From the cell containing the given text, extract its center point as (x, y) coordinate. 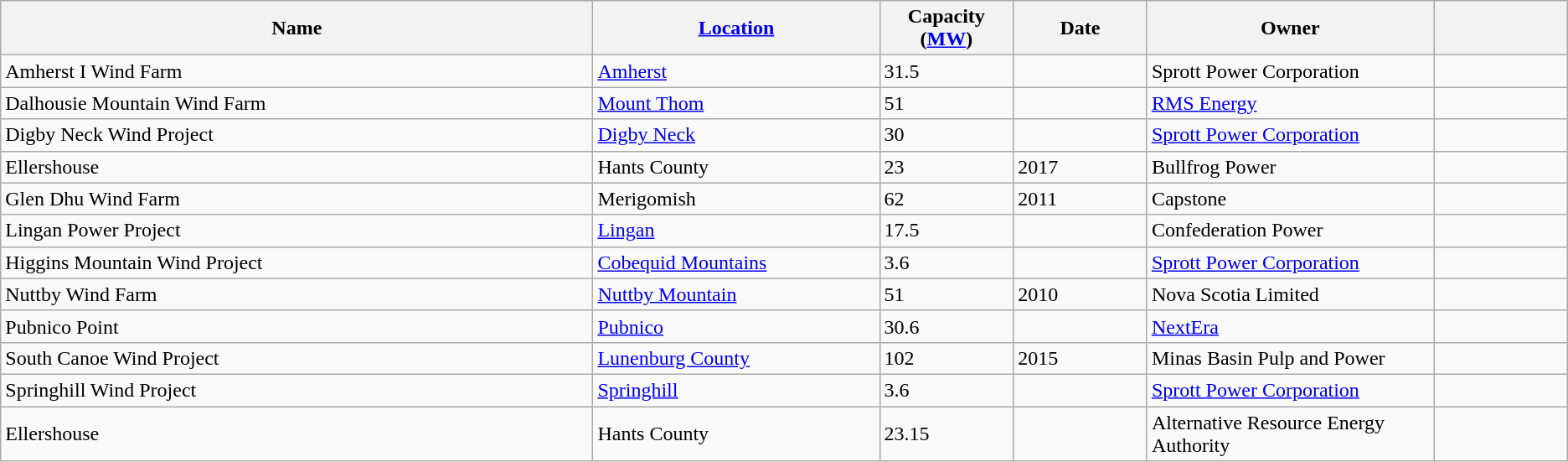
Lingan Power Project (297, 231)
Pubnico (736, 326)
23.15 (946, 433)
Lingan (736, 231)
Springhill Wind Project (297, 390)
Mount Thom (736, 103)
Amherst I Wind Farm (297, 71)
30 (946, 135)
Name (297, 29)
NextEra (1290, 326)
RMS Energy (1290, 103)
Bullfrog Power (1290, 167)
Owner (1290, 29)
Springhill (736, 390)
Nova Scotia Limited (1290, 294)
Capacity (MW) (946, 29)
2015 (1081, 358)
31.5 (946, 71)
Nuttby Mountain (736, 294)
Higgins Mountain Wind Project (297, 262)
Digby Neck Wind Project (297, 135)
Date (1081, 29)
Minas Basin Pulp and Power (1290, 358)
102 (946, 358)
2010 (1081, 294)
62 (946, 199)
2011 (1081, 199)
30.6 (946, 326)
Cobequid Mountains (736, 262)
Pubnico Point (297, 326)
Glen Dhu Wind Farm (297, 199)
Dalhousie Mountain Wind Farm (297, 103)
Capstone (1290, 199)
Nuttby Wind Farm (297, 294)
Location (736, 29)
Alternative Resource Energy Authority (1290, 433)
Amherst (736, 71)
Lunenburg County (736, 358)
Digby Neck (736, 135)
South Canoe Wind Project (297, 358)
17.5 (946, 231)
Merigomish (736, 199)
2017 (1081, 167)
Confederation Power (1290, 231)
23 (946, 167)
